Return the (X, Y) coordinate for the center point of the cell that contains the specified text.  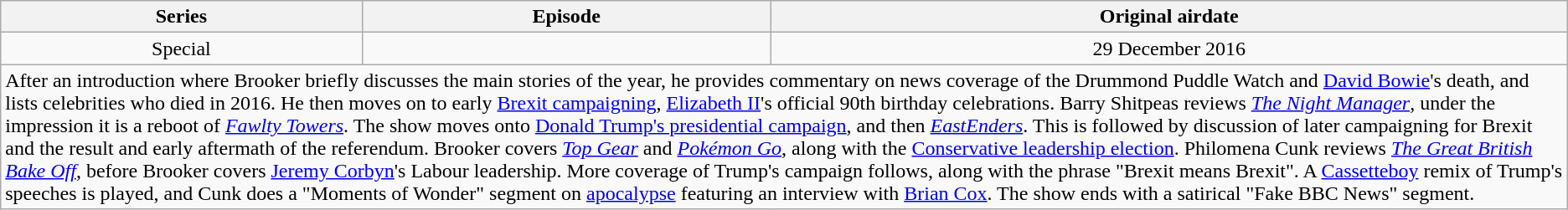
29 December 2016 (1169, 49)
Special (181, 49)
Episode (566, 17)
Series (181, 17)
Original airdate (1169, 17)
